Provide the [x, y] coordinate of the cell's center where the given text is located.  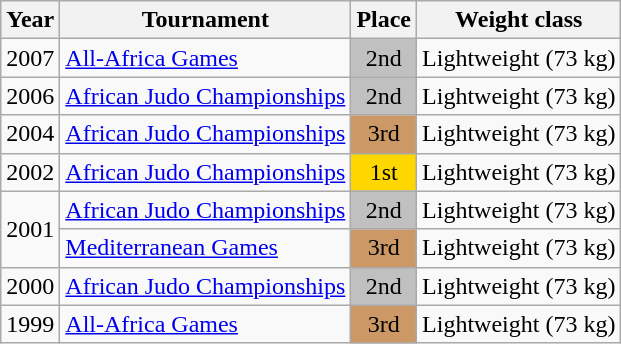
2000 [30, 286]
2007 [30, 58]
Year [30, 20]
Mediterranean Games [206, 248]
1st [384, 172]
2002 [30, 172]
Weight class [519, 20]
2001 [30, 229]
2004 [30, 134]
2006 [30, 96]
Tournament [206, 20]
Place [384, 20]
1999 [30, 324]
